Capture the cell that displays the provided text and extract its [x, y] central coordinate. 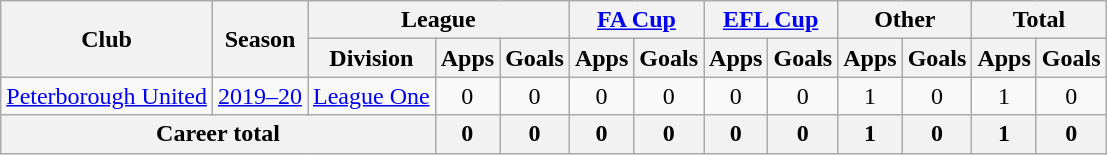
Total [1039, 20]
League One [372, 96]
League [439, 20]
FA Cup [636, 20]
2019–20 [260, 96]
Season [260, 39]
Other [905, 20]
Club [107, 39]
Career total [218, 134]
Division [372, 58]
Peterborough United [107, 96]
EFL Cup [771, 20]
